Determine the [X, Y] coordinate at the center of the cell enclosing the given text.  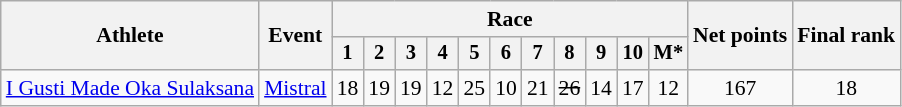
8 [570, 54]
M* [668, 54]
17 [633, 88]
Mistral [295, 88]
6 [506, 54]
Event [295, 36]
7 [538, 54]
1 [348, 54]
4 [443, 54]
9 [601, 54]
21 [538, 88]
26 [570, 88]
25 [474, 88]
167 [740, 88]
2 [379, 54]
Athlete [130, 36]
Final rank [846, 36]
14 [601, 88]
3 [411, 54]
Race [510, 19]
5 [474, 54]
Net points [740, 36]
I Gusti Made Oka Sulaksana [130, 88]
